Output the [X, Y] coordinate of the center of the cell containing the given text.  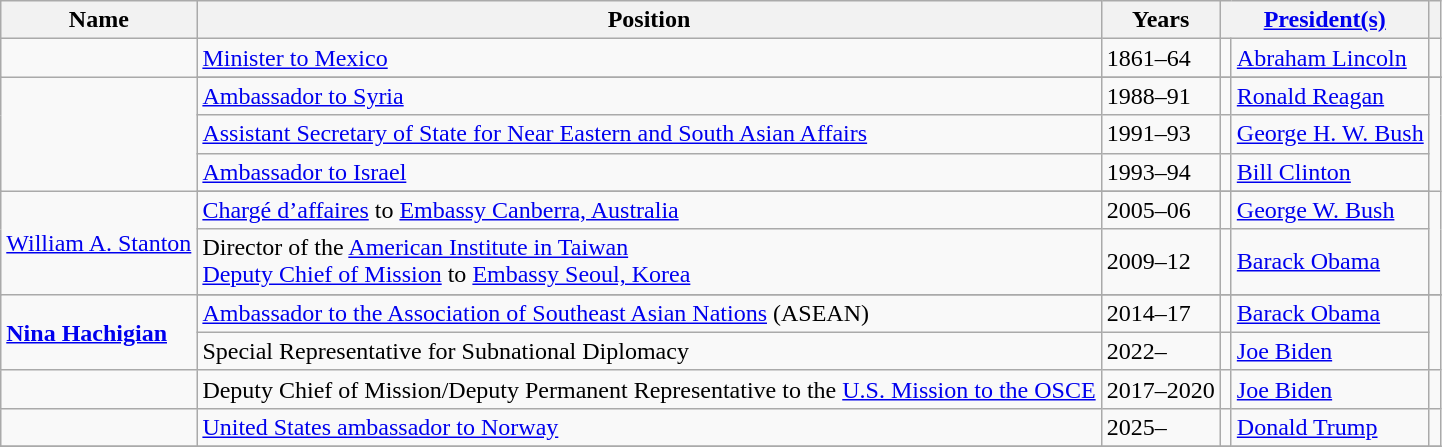
Position [649, 20]
Name [99, 20]
President(s) [1324, 20]
2017–2020 [1160, 389]
United States ambassador to Norway [649, 427]
2025– [1160, 427]
1861–64 [1160, 58]
1993–94 [1160, 172]
Nina Hachigian [99, 332]
1988–91 [1160, 96]
Abraham Lincoln [1330, 58]
Bill Clinton [1330, 172]
2009–12 [1160, 262]
2022– [1160, 351]
Ambassador to the Association of Southeast Asian Nations (ASEAN) [649, 313]
Ronald Reagan [1330, 96]
Assistant Secretary of State for Near Eastern and South Asian Affairs [649, 134]
Ambassador to Syria [649, 96]
Deputy Chief of Mission/Deputy Permanent Representative to the U.S. Mission to the OSCE [649, 389]
George H. W. Bush [1330, 134]
2005–06 [1160, 210]
Donald Trump [1330, 427]
Ambassador to Israel [649, 172]
William A. Stanton [99, 242]
2014–17 [1160, 313]
Special Representative for Subnational Diplomacy [649, 351]
Years [1160, 20]
George W. Bush [1330, 210]
Director of the American Institute in TaiwanDeputy Chief of Mission to Embassy Seoul, Korea [649, 262]
1991–93 [1160, 134]
Chargé d’affaires to Embassy Canberra, Australia [649, 210]
Minister to Mexico [649, 58]
